Identify which cell holds the provided text, then report its (X, Y) central coordinate. 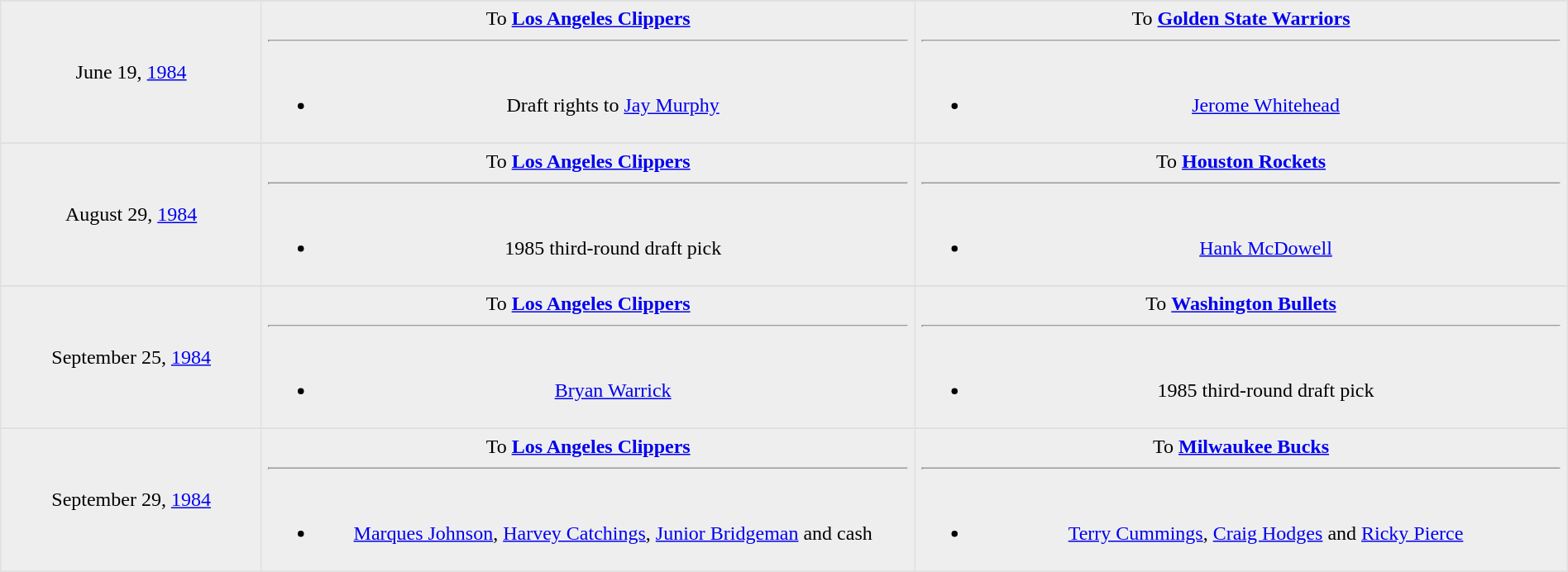
September 29, 1984 (131, 499)
To Los Angeles ClippersMarques Johnson, Harvey Catchings, Junior Bridgeman and cash (587, 499)
To Los Angeles ClippersBryan Warrick (587, 357)
To Golden State WarriorsJerome Whitehead (1241, 72)
To Los Angeles Clippers1985 third-round draft pick (587, 214)
September 25, 1984 (131, 357)
To Washington Bullets1985 third-round draft pick (1241, 357)
August 29, 1984 (131, 214)
June 19, 1984 (131, 72)
To Milwaukee BucksTerry Cummings, Craig Hodges and Ricky Pierce (1241, 499)
To Houston RocketsHank McDowell (1241, 214)
To Los Angeles ClippersDraft rights to Jay Murphy (587, 72)
